Locate the cell with the specified text and output its [x, y] center coordinate. 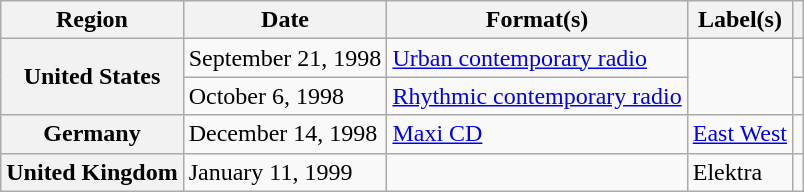
Maxi CD [537, 134]
Date [285, 20]
Region [92, 20]
Format(s) [537, 20]
United Kingdom [92, 172]
East West [740, 134]
December 14, 1998 [285, 134]
Rhythmic contemporary radio [537, 96]
September 21, 1998 [285, 58]
Urban contemporary radio [537, 58]
Elektra [740, 172]
Label(s) [740, 20]
January 11, 1999 [285, 172]
October 6, 1998 [285, 96]
Germany [92, 134]
United States [92, 77]
